Search for the cell housing the specified text and yield its [x, y] center coordinate. 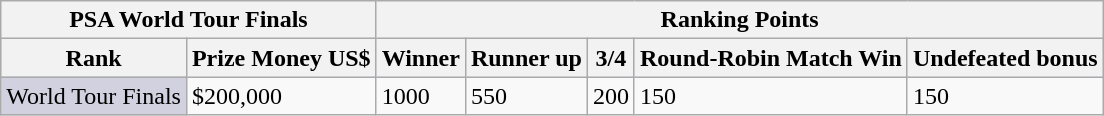
200 [610, 96]
Winner [420, 58]
Ranking Points [740, 20]
Round-Robin Match Win [770, 58]
Undefeated bonus [1005, 58]
550 [526, 96]
PSA World Tour Finals [188, 20]
3/4 [610, 58]
Runner up [526, 58]
World Tour Finals [94, 96]
Rank [94, 58]
$200,000 [281, 96]
1000 [420, 96]
Prize Money US$ [281, 58]
